Determine the (x, y) coordinate at the center of the cell enclosing the given text.  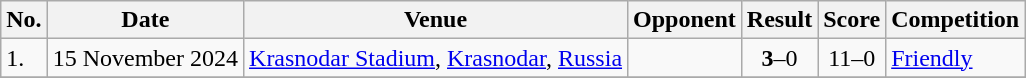
3–0 (779, 58)
Friendly (956, 58)
Opponent (685, 20)
15 November 2024 (145, 58)
Date (145, 20)
Score (852, 20)
No. (24, 20)
Venue (436, 20)
Result (779, 20)
Competition (956, 20)
Krasnodar Stadium, Krasnodar, Russia (436, 58)
1. (24, 58)
11–0 (852, 58)
